Pinpoint the cell where the given text exists, returning its (X, Y) midpoint coordinate. 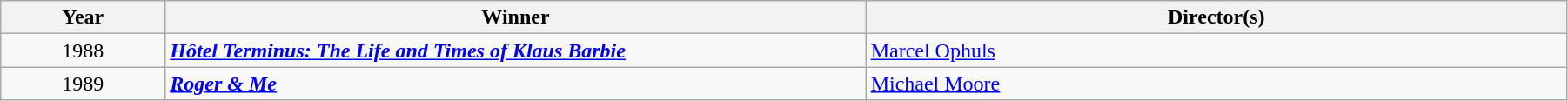
Michael Moore (1216, 84)
1988 (84, 50)
Hôtel Terminus: The Life and Times of Klaus Barbie (515, 50)
Winner (515, 17)
Year (84, 17)
1989 (84, 84)
Director(s) (1216, 17)
Marcel Ophuls (1216, 50)
Roger & Me (515, 84)
